Output the (X, Y) coordinate of the center of the cell containing the given text.  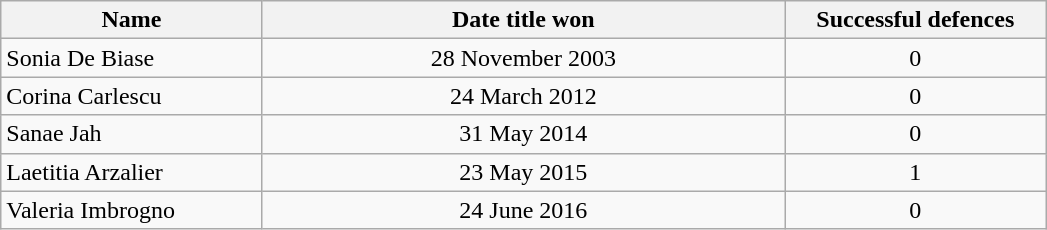
28 November 2003 (524, 58)
24 June 2016 (524, 210)
24 March 2012 (524, 96)
Successful defences (916, 20)
Date title won (524, 20)
31 May 2014 (524, 134)
Valeria Imbrogno (132, 210)
Corina Carlescu (132, 96)
Sanae Jah (132, 134)
Sonia De Biase (132, 58)
23 May 2015 (524, 172)
Laetitia Arzalier (132, 172)
1 (916, 172)
Name (132, 20)
